Return the (x, y) coordinate for the center point of the cell that contains the specified text.  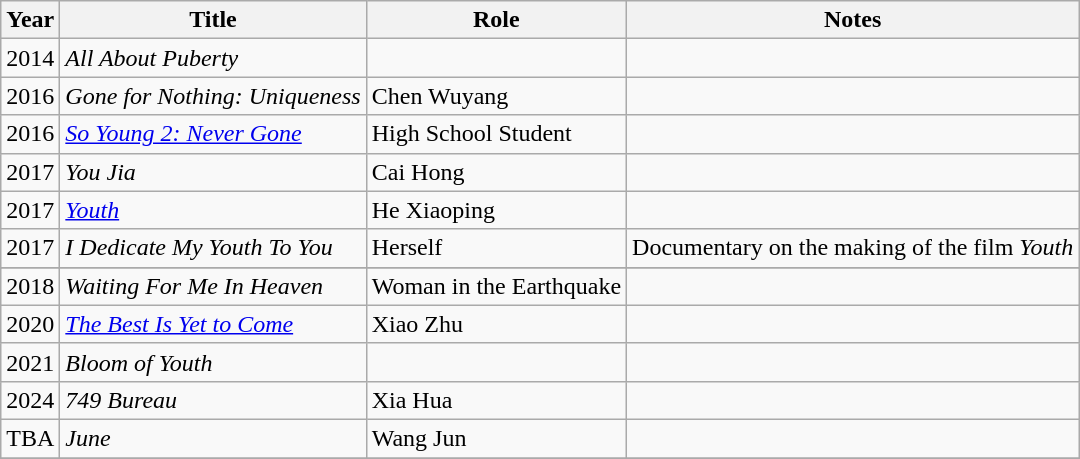
Youth (213, 210)
Xia Hua (496, 400)
You Jia (213, 172)
Woman in the Earthquake (496, 286)
Documentary on the making of the film Youth (853, 248)
Gone for Nothing: Uniqueness (213, 96)
Cai Hong (496, 172)
Waiting For Me In Heaven (213, 286)
Xiao Zhu (496, 324)
2018 (30, 286)
Title (213, 20)
749 Bureau (213, 400)
2020 (30, 324)
I Dedicate My Youth To You (213, 248)
Wang Jun (496, 438)
TBA (30, 438)
All About Puberty (213, 58)
June (213, 438)
Chen Wuyang (496, 96)
2014 (30, 58)
Role (496, 20)
2024 (30, 400)
So Young 2: Never Gone (213, 134)
High School Student (496, 134)
Notes (853, 20)
Year (30, 20)
He Xiaoping (496, 210)
The Best Is Yet to Come (213, 324)
2021 (30, 362)
Herself (496, 248)
Bloom of Youth (213, 362)
